For the text-containing cell, return its midpoint in [x, y] coordinate format. 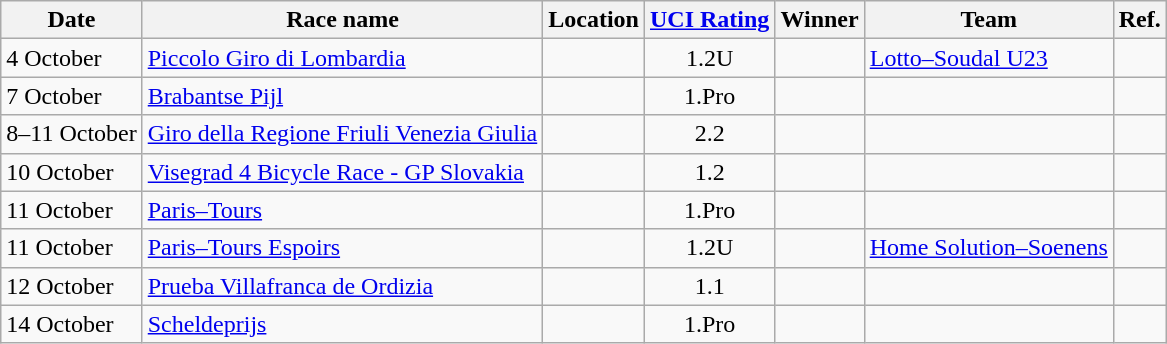
Scheldeprijs [342, 324]
Team [988, 20]
Piccolo Giro di Lombardia [342, 58]
12 October [72, 286]
10 October [72, 172]
2.2 [709, 134]
1.2 [709, 172]
Giro della Regione Friuli Venezia Giulia [342, 134]
1.1 [709, 286]
Brabantse Pijl [342, 96]
Paris–Tours [342, 210]
Prueba Villafranca de Ordizia [342, 286]
8–11 October [72, 134]
7 October [72, 96]
Date [72, 20]
Race name [342, 20]
4 October [72, 58]
14 October [72, 324]
Visegrad 4 Bicycle Race - GP Slovakia [342, 172]
Ref. [1140, 20]
Home Solution–Soenens [988, 248]
Lotto–Soudal U23 [988, 58]
UCI Rating [709, 20]
Winner [820, 20]
Paris–Tours Espoirs [342, 248]
Location [594, 20]
